Provide the [X, Y] coordinate of the cell's center where the given text is located.  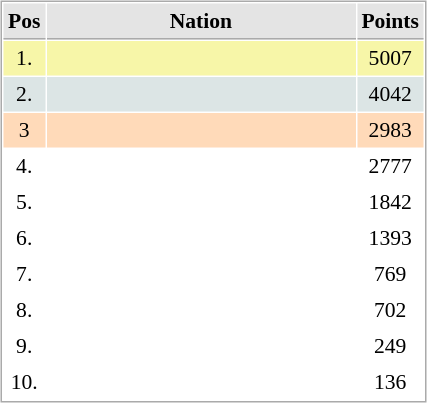
2777 [390, 166]
5007 [390, 58]
Points [390, 22]
249 [390, 346]
8. [24, 310]
1393 [390, 238]
4. [24, 166]
2983 [390, 130]
136 [390, 382]
1. [24, 58]
3 [24, 130]
769 [390, 274]
5. [24, 202]
702 [390, 310]
Nation [200, 22]
6. [24, 238]
9. [24, 346]
4042 [390, 94]
7. [24, 274]
10. [24, 382]
Pos [24, 22]
2. [24, 94]
1842 [390, 202]
